Output the (x, y) coordinate of the center of the cell containing the given text.  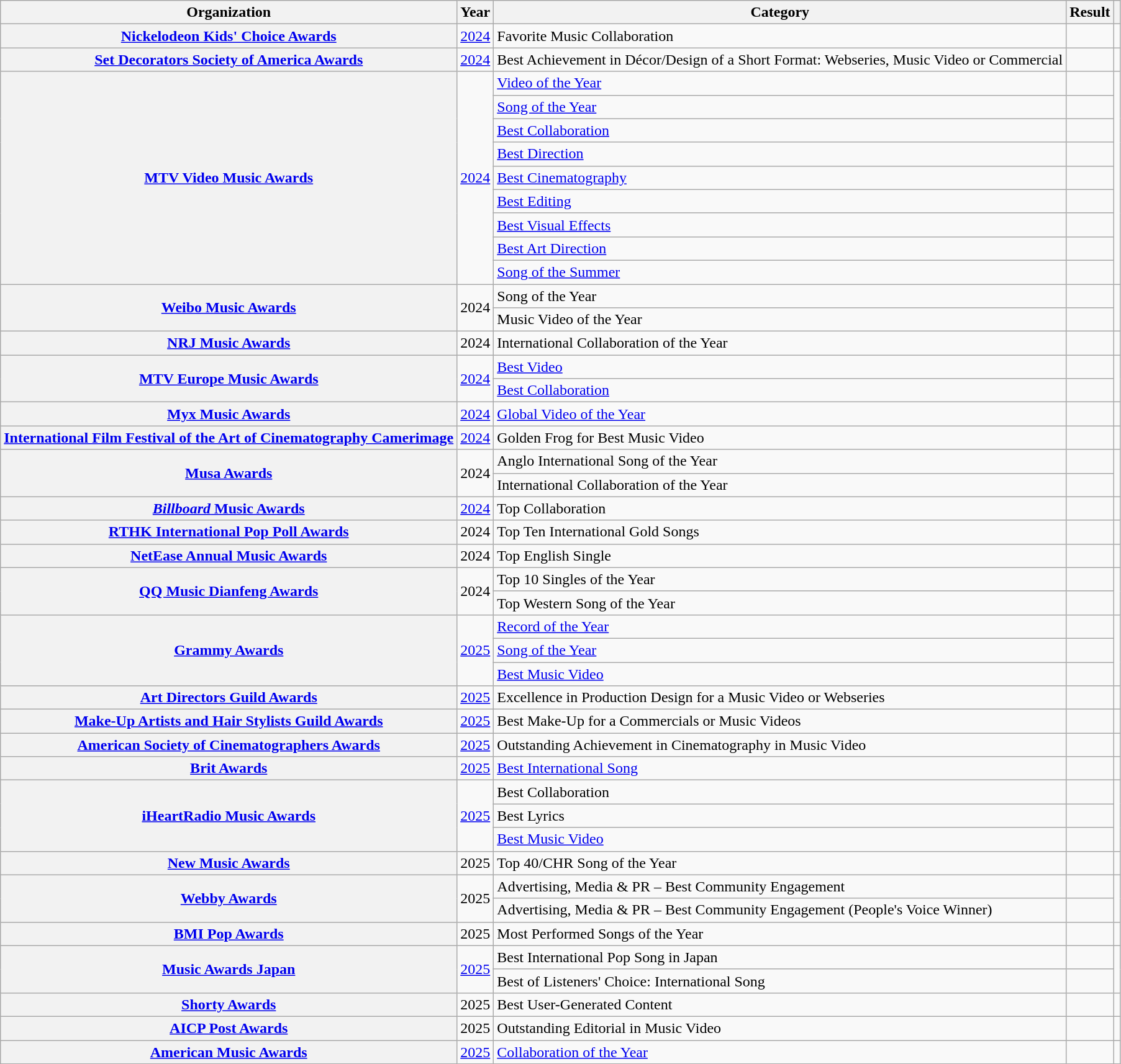
Outstanding Editorial in Music Video (780, 1028)
RTHK International Pop Poll Awards (229, 532)
Best Make-Up for a Commercials or Music Videos (780, 721)
Best Visual Effects (780, 225)
Top 10 Singles of the Year (780, 579)
Advertising, Media & PR – Best Community Engagement (People's Voice Winner) (780, 910)
Best Video (780, 367)
Musa Awards (229, 473)
Grammy Awards (229, 650)
Weibo Music Awards (229, 308)
AICP Post Awards (229, 1028)
MTV Europe Music Awards (229, 379)
Year (476, 12)
Most Performed Songs of the Year (780, 934)
Record of the Year (780, 626)
Best Achievement in Décor/Design of a Short Format: Webseries, Music Video or Commercial (780, 60)
Best Editing (780, 201)
iHeartRadio Music Awards (229, 816)
Set Decorators Society of America Awards (229, 60)
Excellence in Production Design for a Music Video or Webseries (780, 698)
Best Direction (780, 154)
Advertising, Media & PR – Best Community Engagement (780, 886)
Best Lyrics (780, 816)
Best of Listeners' Choice: International Song (780, 981)
Art Directors Guild Awards (229, 698)
Brit Awards (229, 769)
QQ Music Dianfeng Awards (229, 591)
Outstanding Achievement in Cinematography in Music Video (780, 745)
Best Cinematography (780, 178)
Result (1090, 12)
Music Video of the Year (780, 320)
Best Art Direction (780, 248)
Top 40/CHR Song of the Year (780, 863)
NRJ Music Awards (229, 343)
BMI Pop Awards (229, 934)
Top English Single (780, 556)
American Music Awards (229, 1052)
Music Awards Japan (229, 969)
Make-Up Artists and Hair Stylists Guild Awards (229, 721)
NetEase Annual Music Awards (229, 556)
Top Western Song of the Year (780, 603)
Nickelodeon Kids' Choice Awards (229, 36)
Billboard Music Awards (229, 508)
International Film Festival of the Art of Cinematography Camerimage (229, 438)
Video of the Year (780, 83)
Global Video of the Year (780, 414)
Shorty Awards (229, 1004)
Webby Awards (229, 898)
Organization (229, 12)
New Music Awards (229, 863)
Best User-Generated Content (780, 1004)
Top Ten International Gold Songs (780, 532)
MTV Video Music Awards (229, 178)
Category (780, 12)
Song of the Summer (780, 272)
Best International Pop Song in Japan (780, 957)
American Society of Cinematographers Awards (229, 745)
Collaboration of the Year (780, 1052)
Top Collaboration (780, 508)
Anglo International Song of the Year (780, 461)
Myx Music Awards (229, 414)
Golden Frog for Best Music Video (780, 438)
Best International Song (780, 769)
Favorite Music Collaboration (780, 36)
